Detect which cell encompasses the target text, then output its [X, Y] center coordinate. 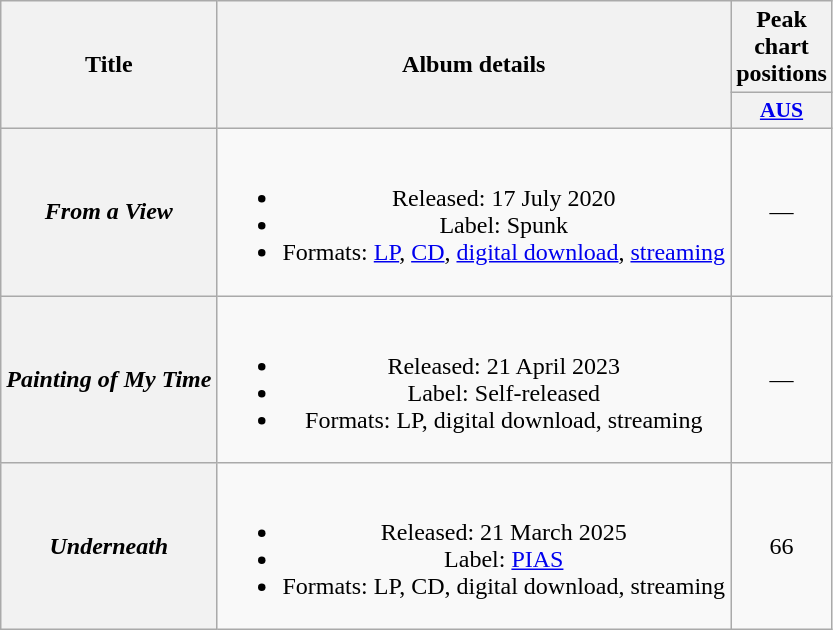
Title [109, 65]
66 [782, 546]
From a View [109, 212]
Underneath [109, 546]
Album details [474, 65]
Released: 21 March 2025Label: PIASFormats: LP, CD, digital download, streaming [474, 546]
Released: 17 July 2020Label: SpunkFormats: LP, CD, digital download, streaming [474, 212]
AUS [782, 111]
Painting of My Time [109, 380]
Peak chart positions [782, 47]
Released: 21 April 2023Label: Self-releasedFormats: LP, digital download, streaming [474, 380]
